Output the [X, Y] coordinate of the center of the cell containing the given text.  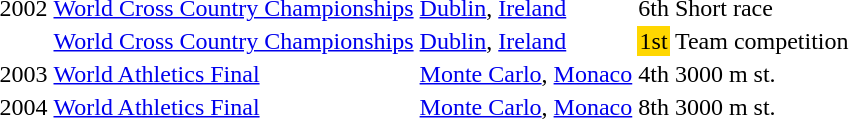
Monte Carlo, Monaco [526, 74]
Dublin, Ireland [526, 41]
World Athletics Final [234, 74]
World Cross Country Championships [234, 41]
4th [654, 74]
1st [654, 41]
